Output the (x, y) coordinate of the center of the cell containing the given text.  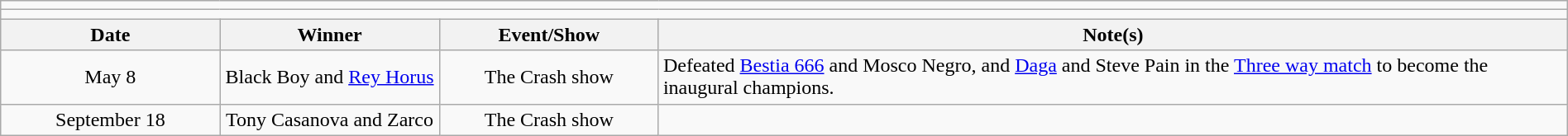
Winner (329, 35)
Defeated Bestia 666 and Mosco Negro, and Daga and Steve Pain in the Three way match to become the inaugural champions. (1113, 77)
Note(s) (1113, 35)
May 8 (111, 77)
Date (111, 35)
Event/Show (549, 35)
Tony Casanova and Zarco (329, 120)
Black Boy and Rey Horus (329, 77)
September 18 (111, 120)
